Scan for the cell matching the given text and deliver its [x, y] coordinate at center. 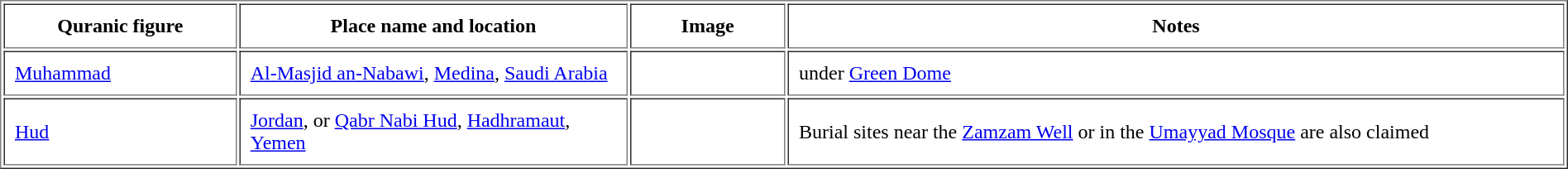
Notes [1176, 26]
Burial sites near the Zamzam Well or in the Umayyad Mosque are also claimed [1176, 131]
Quranic figure [120, 26]
Muhammad [120, 74]
Image [708, 26]
Jordan, or Qabr Nabi Hud, Hadhramaut, Yemen [433, 131]
under Green Dome [1176, 74]
Hud [120, 131]
Place name and location [433, 26]
Al-Masjid an-Nabawi, Medina, Saudi Arabia [433, 74]
